Locate the cell with the specified text and output its (X, Y) center coordinate. 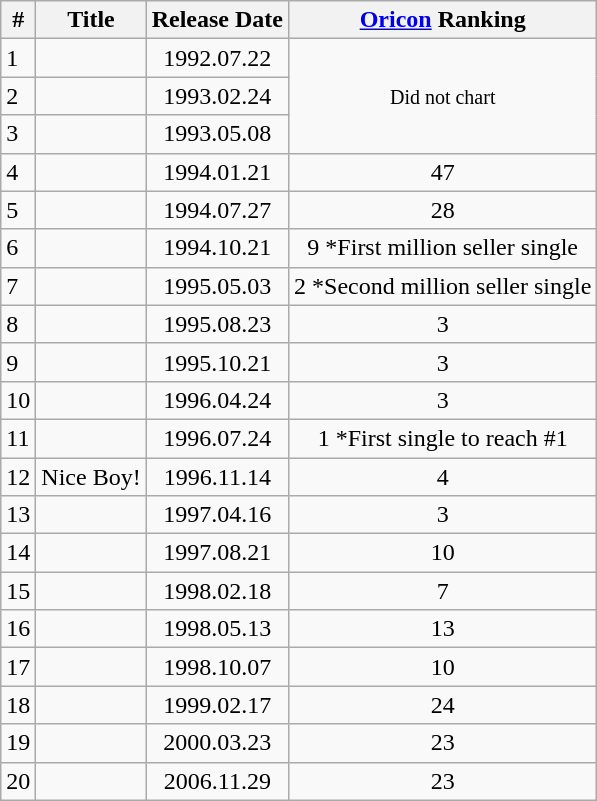
Did not chart (443, 96)
8 (18, 324)
9 (18, 362)
24 (443, 705)
1998.10.07 (217, 667)
1995.10.21 (217, 362)
1996.04.24 (217, 400)
2006.11.29 (217, 781)
12 (18, 477)
16 (18, 629)
11 (18, 438)
47 (443, 172)
2000.03.23 (217, 743)
1994.10.21 (217, 248)
1993.05.08 (217, 134)
9 *First million seller single (443, 248)
1996.11.14 (217, 477)
1998.05.13 (217, 629)
18 (18, 705)
# (18, 20)
Nice Boy! (91, 477)
1993.02.24 (217, 96)
1997.04.16 (217, 515)
5 (18, 210)
1994.07.27 (217, 210)
1995.08.23 (217, 324)
1992.07.22 (217, 58)
17 (18, 667)
6 (18, 248)
2 (18, 96)
14 (18, 553)
1994.01.21 (217, 172)
15 (18, 591)
1 *First single to reach #1 (443, 438)
Title (91, 20)
Release Date (217, 20)
20 (18, 781)
Oricon Ranking (443, 20)
1997.08.21 (217, 553)
1998.02.18 (217, 591)
28 (443, 210)
19 (18, 743)
1996.07.24 (217, 438)
2 *Second million seller single (443, 286)
1 (18, 58)
1999.02.17 (217, 705)
1995.05.03 (217, 286)
